Search for the cell housing the specified text and yield its (x, y) center coordinate. 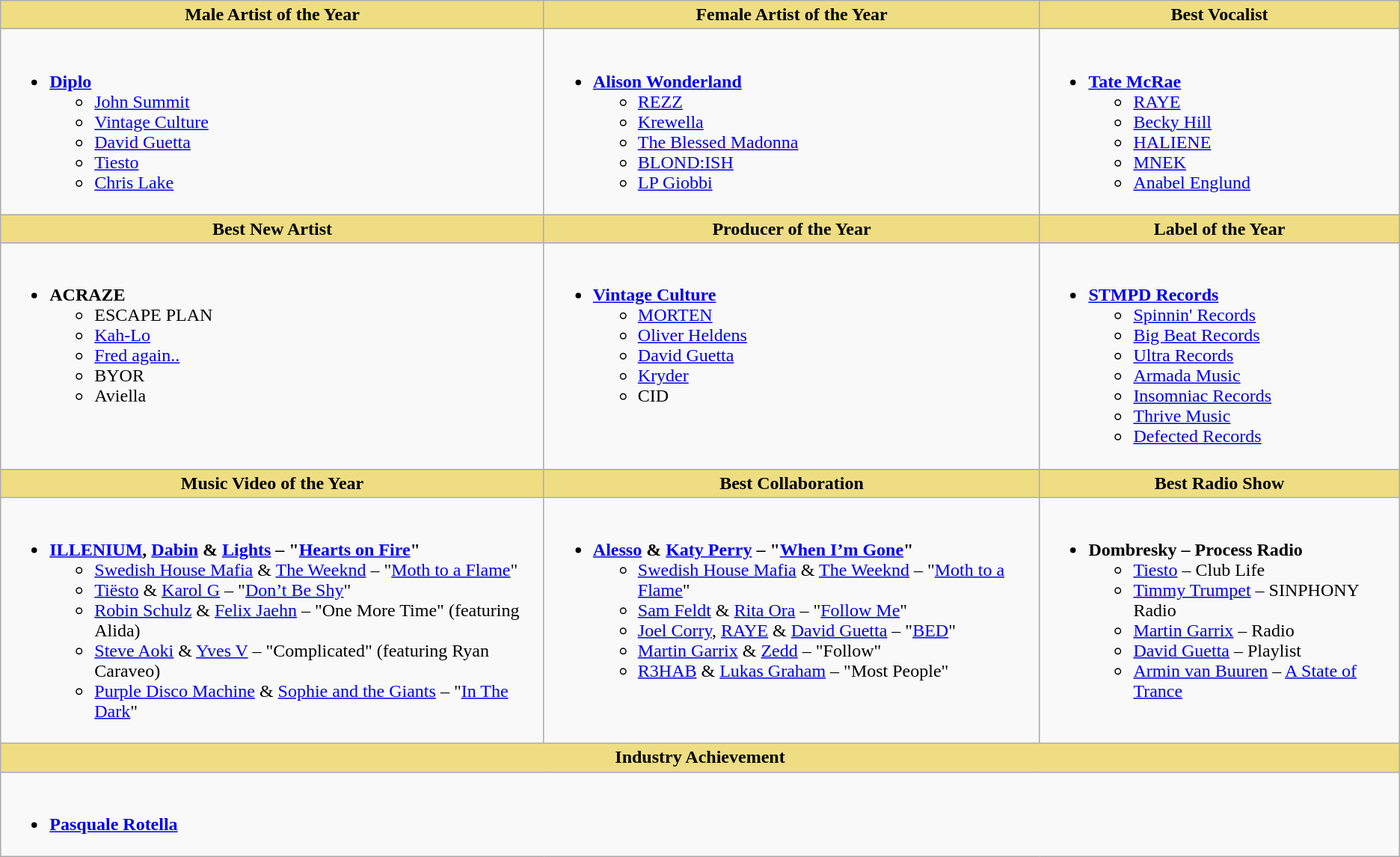
Female Artist of the Year (791, 15)
Industry Achievement (700, 758)
Alison WonderlandREZZKrewellaThe Blessed MadonnaBLOND:ISHLP Giobbi (791, 122)
Label of the Year (1219, 229)
Male Artist of the Year (272, 15)
DiploJohn SummitVintage CultureDavid GuettaTiestoChris Lake (272, 122)
Best New Artist (272, 229)
Producer of the Year (791, 229)
ACRAZEESCAPE PLANKah-LoFred again..BYORAviella (272, 356)
Music Video of the Year (272, 483)
Vintage CultureMORTENOliver HeldensDavid GuettaKryderCID (791, 356)
STMPD RecordsSpinnin' RecordsBig Beat RecordsUltra RecordsArmada MusicInsomniac RecordsThrive MusicDefected Records (1219, 356)
Best Radio Show (1219, 483)
Best Collaboration (791, 483)
Pasquale Rotella (700, 814)
Best Vocalist (1219, 15)
Tate McRaeRAYEBecky HillHALIENEMNEKAnabel Englund (1219, 122)
